Search for the cell housing the specified text and yield its [X, Y] center coordinate. 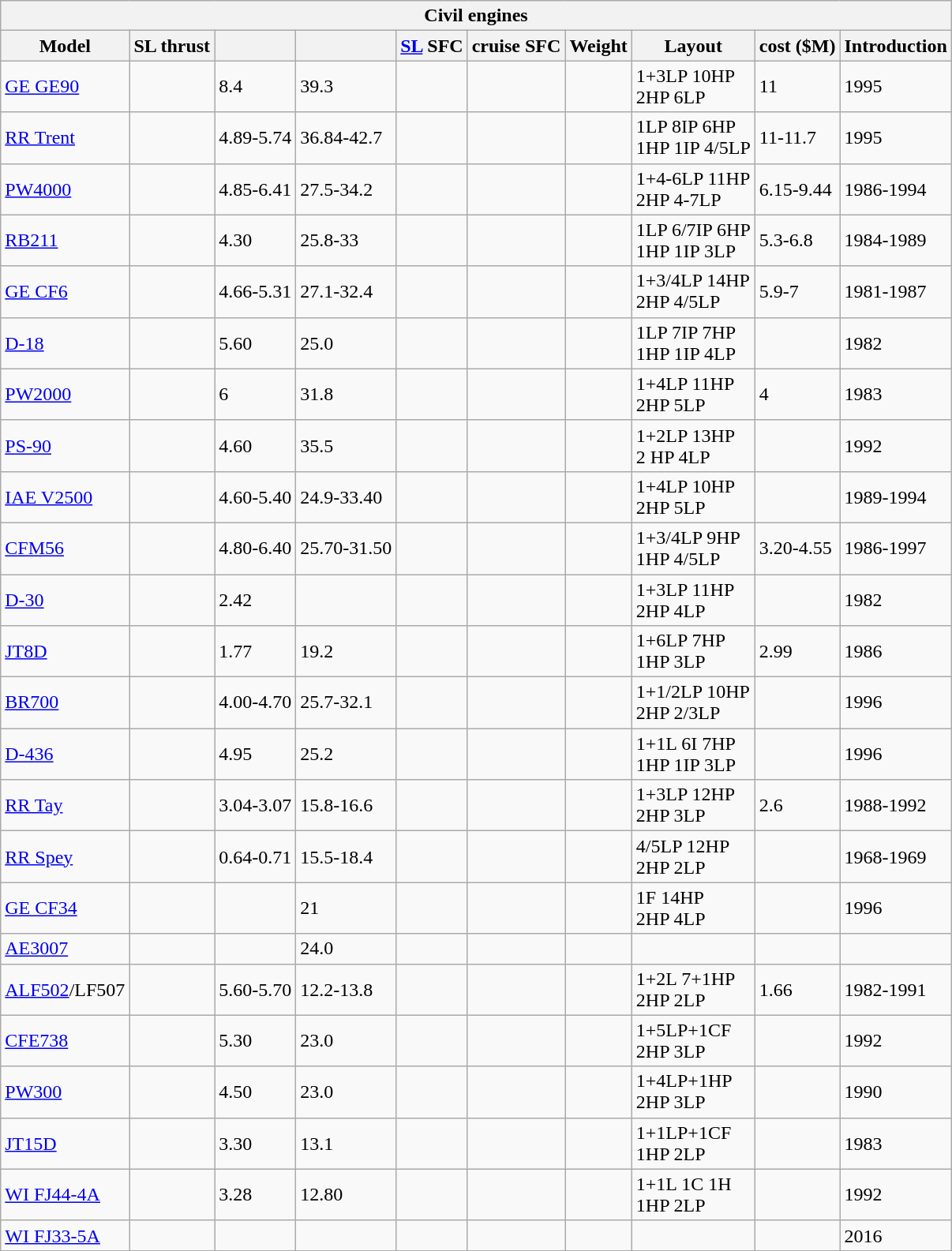
15.8-16.6 [346, 805]
3.04-3.07 [256, 805]
4.60 [256, 445]
1981-1987 [895, 292]
4.89-5.74 [256, 137]
13.1 [346, 1143]
PW4000 [65, 189]
1989-1994 [895, 497]
GE GE90 [65, 87]
25.8-33 [346, 240]
ALF502/LF507 [65, 990]
1990 [895, 1092]
4.00-4.70 [256, 702]
25.2 [346, 755]
Layout [693, 46]
27.5-34.2 [346, 189]
1988-1992 [895, 805]
8.4 [256, 87]
4.85-6.41 [256, 189]
1+3LP 11HP2HP 4LP [693, 600]
31.8 [346, 395]
1+3LP 12HP2HP 3LP [693, 805]
2.42 [256, 600]
1LP 6/7IP 6HP1HP 1IP 3LP [693, 240]
1+2L 7+1HP2HP 2LP [693, 990]
4.30 [256, 240]
PW300 [65, 1092]
1+4LP 11HP2HP 5LP [693, 395]
IAE V2500 [65, 497]
35.5 [346, 445]
6.15-9.44 [797, 189]
RB211 [65, 240]
1+1LP+1CF1HP 2LP [693, 1143]
27.1-32.4 [346, 292]
11 [797, 87]
1.66 [797, 990]
4.60-5.40 [256, 497]
12.80 [346, 1195]
Introduction [895, 46]
1968-1969 [895, 857]
1.77 [256, 652]
21 [346, 908]
5.3-6.8 [797, 240]
JT8D [65, 652]
5.60 [256, 343]
1+2LP 13HP2 HP 4LP [693, 445]
24.0 [346, 949]
CFE738 [65, 1040]
5.60-5.70 [256, 990]
1+4LP+1HP2HP 3LP [693, 1092]
4.95 [256, 755]
39.3 [346, 87]
19.2 [346, 652]
RR Spey [65, 857]
0.64-0.71 [256, 857]
2.6 [797, 805]
6 [256, 395]
AE3007 [65, 949]
GE CF34 [65, 908]
5.9-7 [797, 292]
1986-1994 [895, 189]
5.30 [256, 1040]
D-30 [65, 600]
3.30 [256, 1143]
Model [65, 46]
GE CF6 [65, 292]
1+4LP 10HP2HP 5LP [693, 497]
4/5LP 12HP2HP 2LP [693, 857]
24.9-33.40 [346, 497]
1+1/2LP 10HP2HP 2/3LP [693, 702]
4 [797, 395]
JT15D [65, 1143]
1+1L 6I 7HP1HP 1IP 3LP [693, 755]
15.5-18.4 [346, 857]
1+3LP 10HP2HP 6LP [693, 87]
RR Tay [65, 805]
WI FJ44-4A [65, 1195]
4.80-6.40 [256, 548]
3.28 [256, 1195]
BR700 [65, 702]
1LP 8IP 6HP1HP 1IP 4/5LP [693, 137]
25.7-32.1 [346, 702]
1LP 7IP 7HP1HP 1IP 4LP [693, 343]
2016 [895, 1235]
1+4-6LP 11HP2HP 4-7LP [693, 189]
SL SFC [432, 46]
1986-1997 [895, 548]
25.0 [346, 343]
cost ($M) [797, 46]
1+5LP+1CF2HP 3LP [693, 1040]
4.66-5.31 [256, 292]
RR Trent [65, 137]
WI FJ33-5A [65, 1235]
1984-1989 [895, 240]
4.50 [256, 1092]
2.99 [797, 652]
Civil engines [477, 16]
36.84-42.7 [346, 137]
cruise SFC [516, 46]
1+3/4LP 9HP1HP 4/5LP [693, 548]
3.20-4.55 [797, 548]
SL thrust [172, 46]
1982-1991 [895, 990]
11-11.7 [797, 137]
CFM56 [65, 548]
D-18 [65, 343]
25.70-31.50 [346, 548]
PS-90 [65, 445]
1F 14HP2HP 4LP [693, 908]
1+6LP 7HP1HP 3LP [693, 652]
12.2-13.8 [346, 990]
1986 [895, 652]
D-436 [65, 755]
Weight [598, 46]
1+1L 1C 1H1HP 2LP [693, 1195]
1+3/4LP 14HP2HP 4/5LP [693, 292]
PW2000 [65, 395]
